Return the (X, Y) coordinate for the center point of the cell that contains the specified text.  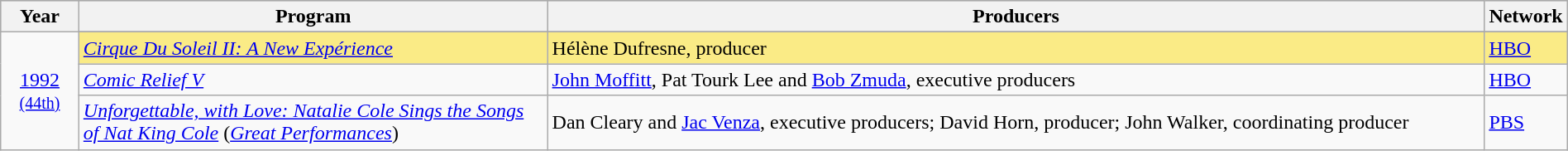
Program (313, 17)
1992(44th) (40, 91)
Comic Relief V (313, 80)
Unforgettable, with Love: Natalie Cole Sings the Songs of Nat King Cole (Great Performances) (313, 123)
PBS (1526, 123)
Network (1526, 17)
Dan Cleary and Jac Venza, executive producers; David Horn, producer; John Walker, coordinating producer (1016, 123)
Producers (1016, 17)
John Moffitt, Pat Tourk Lee and Bob Zmuda, executive producers (1016, 80)
Year (40, 17)
Cirque Du Soleil II: A New Expérience (313, 48)
Hélène Dufresne, producer (1016, 48)
